Find where the given text appears and provide that cell's center as [x, y] coordinate. 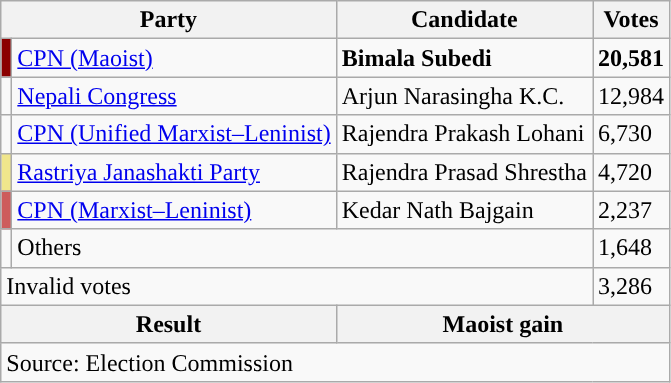
Maoist gain [502, 324]
1,648 [632, 248]
4,720 [632, 172]
20,581 [632, 58]
Bimala Subedi [464, 58]
CPN (Marxist–Leninist) [174, 210]
3,286 [632, 286]
Rajendra Prakash Lohani [464, 134]
Votes [632, 20]
6,730 [632, 134]
Rajendra Prasad Shrestha [464, 172]
Candidate [464, 20]
Nepali Congress [174, 96]
Party [168, 20]
CPN (Unified Marxist–Leninist) [174, 134]
Kedar Nath Bajgain [464, 210]
Result [168, 324]
Invalid votes [297, 286]
CPN (Maoist) [174, 58]
Others [302, 248]
Source: Election Commission [336, 362]
12,984 [632, 96]
Rastriya Janashakti Party [174, 172]
2,237 [632, 210]
Arjun Narasingha K.C. [464, 96]
